Locate the cell with the specified text and output its (X, Y) center coordinate. 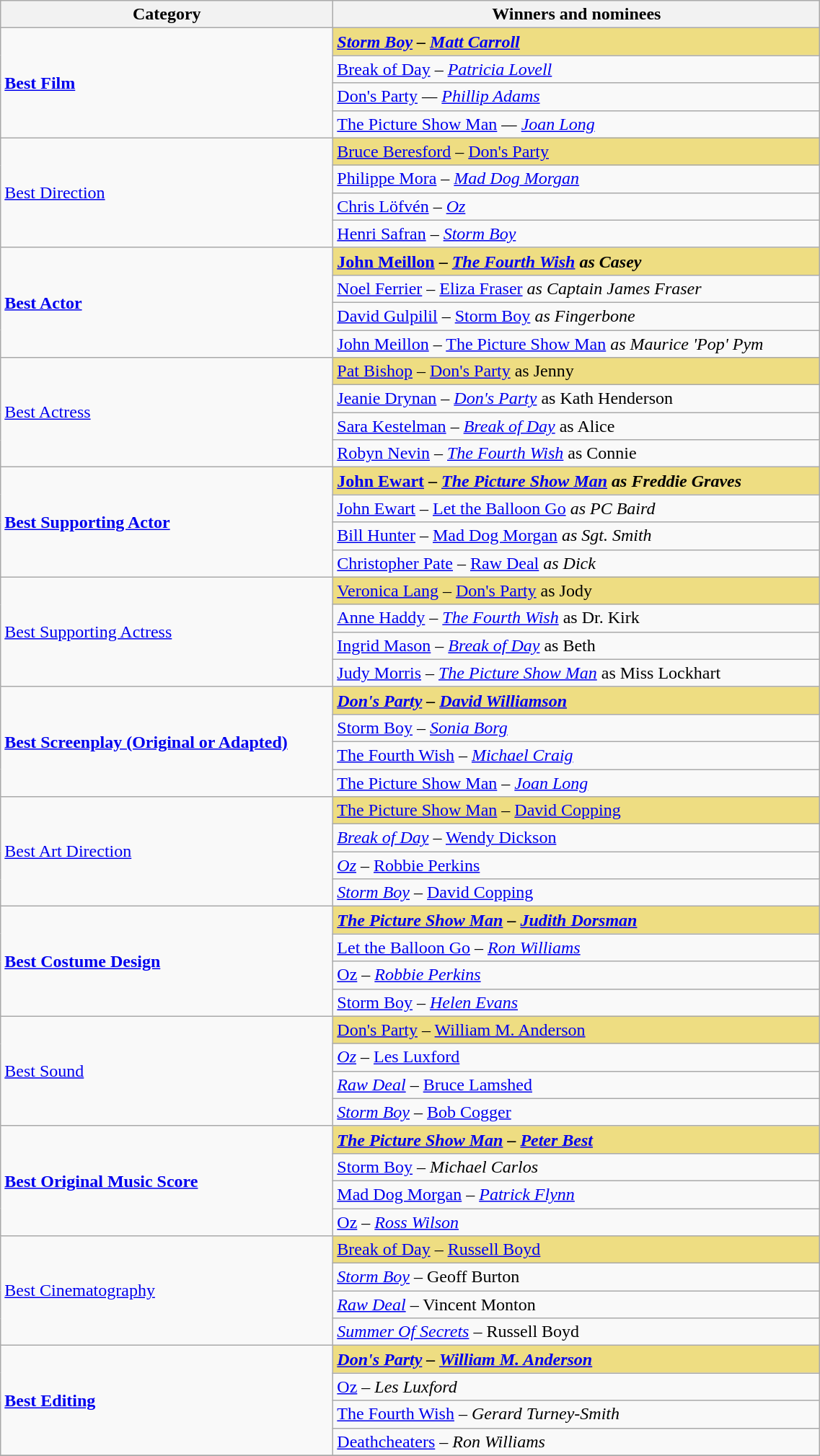
Best Actress (167, 412)
Bruce Beresford – Don's Party (577, 151)
Let the Balloon Go – Ron Williams (577, 948)
Oz – Ross Wilson (577, 1222)
Mad Dog Morgan – Patrick Flynn (577, 1194)
David Gulpilil – Storm Boy as Fingerbone (577, 316)
Don's Party — Phillip Adams (577, 97)
Best Supporting Actor (167, 522)
Best Cinematography (167, 1291)
Best Sound (167, 1071)
Winners and nominees (577, 14)
John Meillon – The Fourth Wish as Casey (577, 261)
Best Film (167, 83)
The Picture Show Man – David Copping (577, 811)
Best Art Direction (167, 852)
John Ewart – The Picture Show Man as Freddie Graves (577, 481)
Anne Haddy – The Fourth Wish as Dr. Kirk (577, 618)
Break of Day – Wendy Dickson (577, 838)
Summer Of Secrets – Russell Boyd (577, 1332)
The Picture Show Man – Peter Best (577, 1139)
Best Costume Design (167, 961)
Robyn Nevin – The Fourth Wish as Connie (577, 454)
Storm Boy – Matt Carroll (577, 42)
Storm Boy – David Copping (577, 893)
Raw Deal – Bruce Lamshed (577, 1085)
Storm Boy – Geoff Burton (577, 1277)
Best Actor (167, 302)
Judy Morris – The Picture Show Man as Miss Lockhart (577, 673)
Philippe Mora – Mad Dog Morgan (577, 179)
The Picture Show Man — Joan Long (577, 124)
Ingrid Mason – Break of Day as Beth (577, 645)
Break of Day – Russell Boyd (577, 1250)
Best Original Music Score (167, 1181)
Jeanie Drynan – Don's Party as Kath Henderson (577, 399)
Don's Party – David Williamson (577, 700)
Henri Safran – Storm Boy (577, 234)
The Picture Show Man – Joan Long (577, 782)
The Fourth Wish – Gerard Turney-Smith (577, 1414)
Storm Boy – Helen Evans (577, 1002)
John Meillon – The Picture Show Man as Maurice 'Pop' Pym (577, 344)
The Picture Show Man – Judith Dorsman (577, 920)
Storm Boy – Bob Cogger (577, 1112)
Raw Deal – Vincent Monton (577, 1305)
Category (167, 14)
Storm Boy – Sonia Borg (577, 728)
Best Editing (167, 1400)
Best Supporting Actress (167, 632)
Veronica Lang – Don's Party as Jody (577, 591)
Noel Ferrier – Eliza Fraser as Captain James Fraser (577, 288)
Bill Hunter – Mad Dog Morgan as Sgt. Smith (577, 536)
Storm Boy – Michael Carlos (577, 1167)
Best Direction (167, 193)
John Ewart – Let the Balloon Go as PC Baird (577, 508)
Chris Löfvén – Oz (577, 206)
The Fourth Wish – Michael Craig (577, 755)
Break of Day – Patricia Lovell (577, 69)
Christopher Pate – Raw Deal as Dick (577, 563)
Pat Bishop – Don's Party as Jenny (577, 371)
Deathcheaters – Ron Williams (577, 1442)
Best Screenplay (Original or Adapted) (167, 741)
Sara Kestelman – Break of Day as Alice (577, 426)
